Search for the cell housing the specified text and yield its (X, Y) center coordinate. 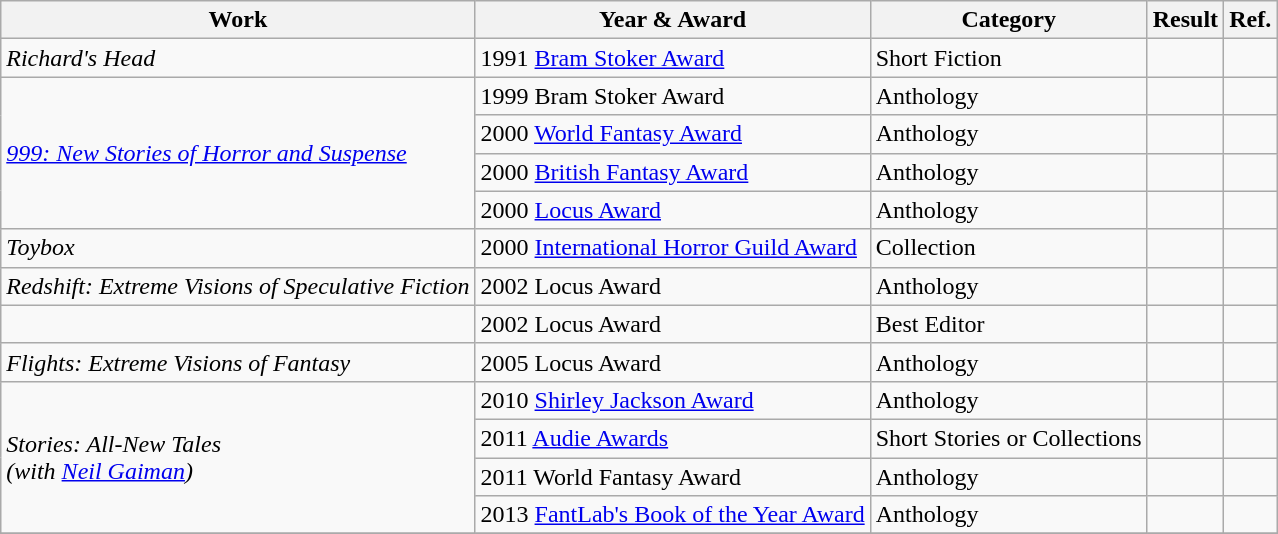
Ref. (1250, 20)
2005 Locus Award (672, 362)
Stories: All-New Tales(with Neil Gaiman) (238, 457)
999: New Stories of Horror and Suspense (238, 153)
Short Stories or Collections (1008, 438)
2011 World Fantasy Award (672, 477)
Category (1008, 20)
Best Editor (1008, 324)
Short Fiction (1008, 58)
Collection (1008, 248)
1999 Bram Stoker Award (672, 96)
2011 Audie Awards (672, 438)
Year & Award (672, 20)
2000 British Fantasy Award (672, 172)
Redshift: Extreme Visions of Speculative Fiction (238, 286)
Work (238, 20)
Flights: Extreme Visions of Fantasy (238, 362)
2000 Locus Award (672, 210)
2000 World Fantasy Award (672, 134)
2000 International Horror Guild Award (672, 248)
2010 Shirley Jackson Award (672, 400)
2013 FantLab's Book of the Year Award (672, 515)
Result (1185, 20)
1991 Bram Stoker Award (672, 58)
Toybox (238, 248)
Richard's Head (238, 58)
